Output the [x, y] coordinate of the center of the cell containing the given text.  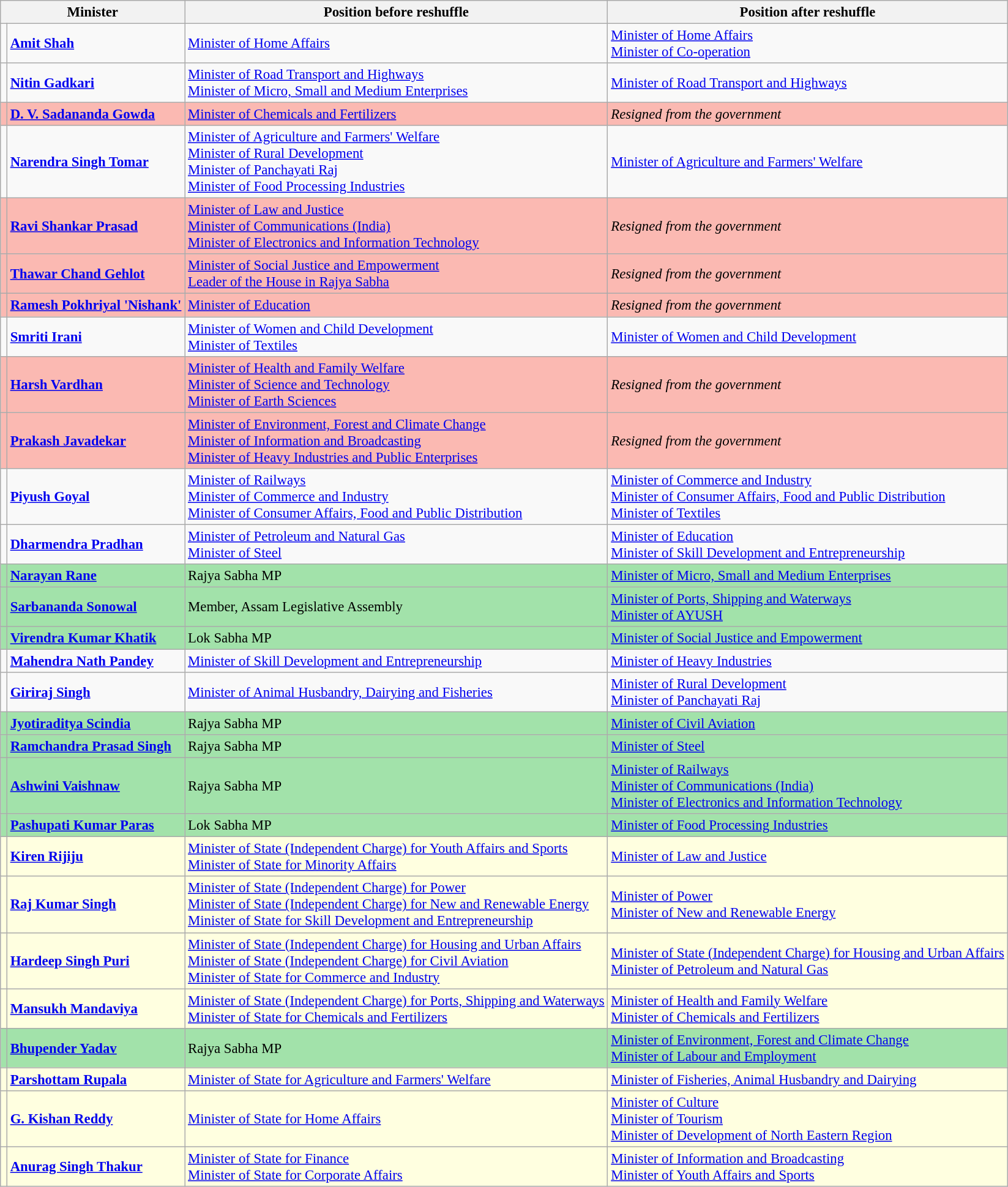
Narayan Rane [95, 576]
Minister of Civil Aviation [808, 724]
Minister of Women and Child DevelopmentMinister of Textiles [397, 337]
Minister of Animal Husbandry, Dairying and Fisheries [397, 693]
Minister of Ports, Shipping and WaterwaysMinister of AYUSH [808, 607]
Mahendra Nath Pandey [95, 661]
Minister of Law and Justice [808, 857]
Harsh Vardhan [95, 384]
Minister of Law and JusticeMinister of Communications (India)Minister of Electronics and Information Technology [397, 226]
Minister of Education [397, 305]
Minister of Road Transport and Highways [808, 83]
Mansukh Mandaviya [95, 1008]
Minister of Social Justice and EmpowermentLeader of the House in Rajya Sabha [397, 274]
Virendra Kumar Khatik [95, 638]
Dharmendra Pradhan [95, 545]
Minister of Fisheries, Animal Husbandry and Dairying [808, 1079]
Minister of Health and Family WelfareMinister of Chemicals and Fertilizers [808, 1008]
Minister of Environment, Forest and Climate ChangeMinister of Labour and Employment [808, 1047]
G. Kishan Reddy [95, 1119]
Jyotiraditya Scindia [95, 724]
D. V. Sadananda Gowda [95, 114]
Amit Shah [95, 44]
Minister of Food Processing Industries [808, 825]
Minister of RailwaysMinister of Commerce and IndustryMinister of Consumer Affairs, Food and Public Distribution [397, 496]
Minister of Social Justice and Empowerment [808, 638]
Sarbananda Sonowal [95, 607]
Smriti Irani [95, 337]
Minister of Rural DevelopmentMinister of Panchayati Raj [808, 693]
Hardeep Singh Puri [95, 961]
Minister of EducationMinister of Skill Development and Entrepreneurship [808, 545]
Minister of Heavy Industries [808, 661]
Minister of Steel [808, 746]
Giriraj Singh [95, 693]
Minister of Agriculture and Farmers' Welfare [808, 162]
Kiren Rijiju [95, 857]
Minister of Chemicals and Fertilizers [397, 114]
Ramesh Pokhriyal 'Nishank' [95, 305]
Minister of Women and Child Development [808, 337]
Minister of Health and Family WelfareMinister of Science and TechnologyMinister of Earth Sciences [397, 384]
Minister of Road Transport and HighwaysMinister of Micro, Small and Medium Enterprises [397, 83]
Minister of Home Affairs [397, 44]
Ramchandra Prasad Singh [95, 746]
Minister of State (Independent Charge) for Ports, Shipping and WaterwaysMinister of State for Chemicals and Fertilizers [397, 1008]
Minister of State for Agriculture and Farmers' Welfare [397, 1079]
Minister of RailwaysMinister of Communications (India)Minister of Electronics and Information Technology [808, 786]
Parshottam Rupala [95, 1079]
Ashwini Vaishnaw [95, 786]
Minister of State (Independent Charge) for Youth Affairs and SportsMinister of State for Minority Affairs [397, 857]
Position after reshuffle [808, 12]
Minister of PowerMinister of New and Renewable Energy [808, 905]
Minister of Home AffairsMinister of Co-operation [808, 44]
Narendra Singh Tomar [95, 162]
Minister of Micro, Small and Medium Enterprises [808, 576]
Anurag Singh Thakur [95, 1166]
Bhupender Yadav [95, 1047]
Minister of Agriculture and Farmers' WelfareMinister of Rural DevelopmentMinister of Panchayati RajMinister of Food Processing Industries [397, 162]
Minister of Environment, Forest and Climate ChangeMinister of Information and BroadcastingMinister of Heavy Industries and Public Enterprises [397, 441]
Raj Kumar Singh [95, 905]
Minister of Information and BroadcastingMinister of Youth Affairs and Sports [808, 1166]
Thawar Chand Gehlot [95, 274]
Member, Assam Legislative Assembly [397, 607]
Minister of State for FinanceMinister of State for Corporate Affairs [397, 1166]
Ravi Shankar Prasad [95, 226]
Minister of Petroleum and Natural GasMinister of Steel [397, 545]
Minister of State (Independent Charge) for Housing and Urban AffairsMinister of Petroleum and Natural Gas [808, 961]
Position before reshuffle [397, 12]
Minister of Skill Development and Entrepreneurship [397, 661]
Nitin Gadkari [95, 83]
Minister of CultureMinister of TourismMinister of Development of North Eastern Region [808, 1119]
Minister [93, 12]
Minister of State for Home Affairs [397, 1119]
Prakash Javadekar [95, 441]
Minister of Commerce and IndustryMinister of Consumer Affairs, Food and Public DistributionMinister of Textiles [808, 496]
Pashupati Kumar Paras [95, 825]
Piyush Goyal [95, 496]
